Determine the [X, Y] coordinate at the center of the cell enclosing the given text.  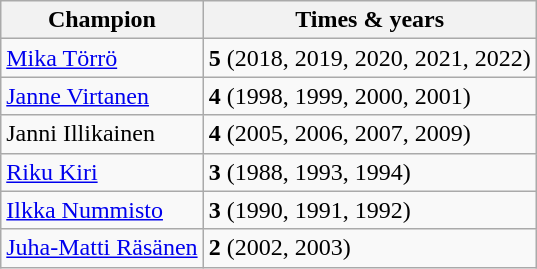
Champion [102, 20]
3 (1988, 1993, 1994) [370, 172]
4 (1998, 1999, 2000, 2001) [370, 96]
Riku Kiri [102, 172]
4 (2005, 2006, 2007, 2009) [370, 134]
Times & years [370, 20]
Janni Illikainen [102, 134]
Juha-Matti Räsänen [102, 248]
Janne Virtanen [102, 96]
2 (2002, 2003) [370, 248]
3 (1990, 1991, 1992) [370, 210]
Ilkka Nummisto [102, 210]
5 (2018, 2019, 2020, 2021, 2022) [370, 58]
Mika Törrö [102, 58]
